Output the [x, y] coordinate of the center of the cell containing the given text.  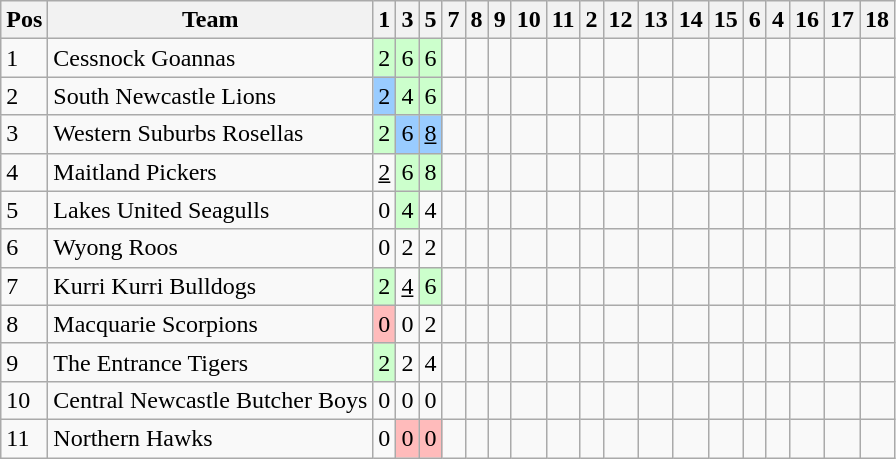
Pos [24, 20]
Central Newcastle Butcher Boys [210, 400]
Maitland Pickers [210, 172]
The Entrance Tigers [210, 362]
Team [210, 20]
Wyong Roos [210, 248]
Lakes United Seagulls [210, 210]
17 [842, 20]
Cessnock Goannas [210, 58]
18 [878, 20]
Macquarie Scorpions [210, 324]
15 [726, 20]
12 [620, 20]
South Newcastle Lions [210, 96]
13 [656, 20]
16 [806, 20]
Northern Hawks [210, 438]
14 [690, 20]
Western Suburbs Rosellas [210, 134]
Kurri Kurri Bulldogs [210, 286]
